Scan for the cell matching the given text and deliver its (x, y) coordinate at center. 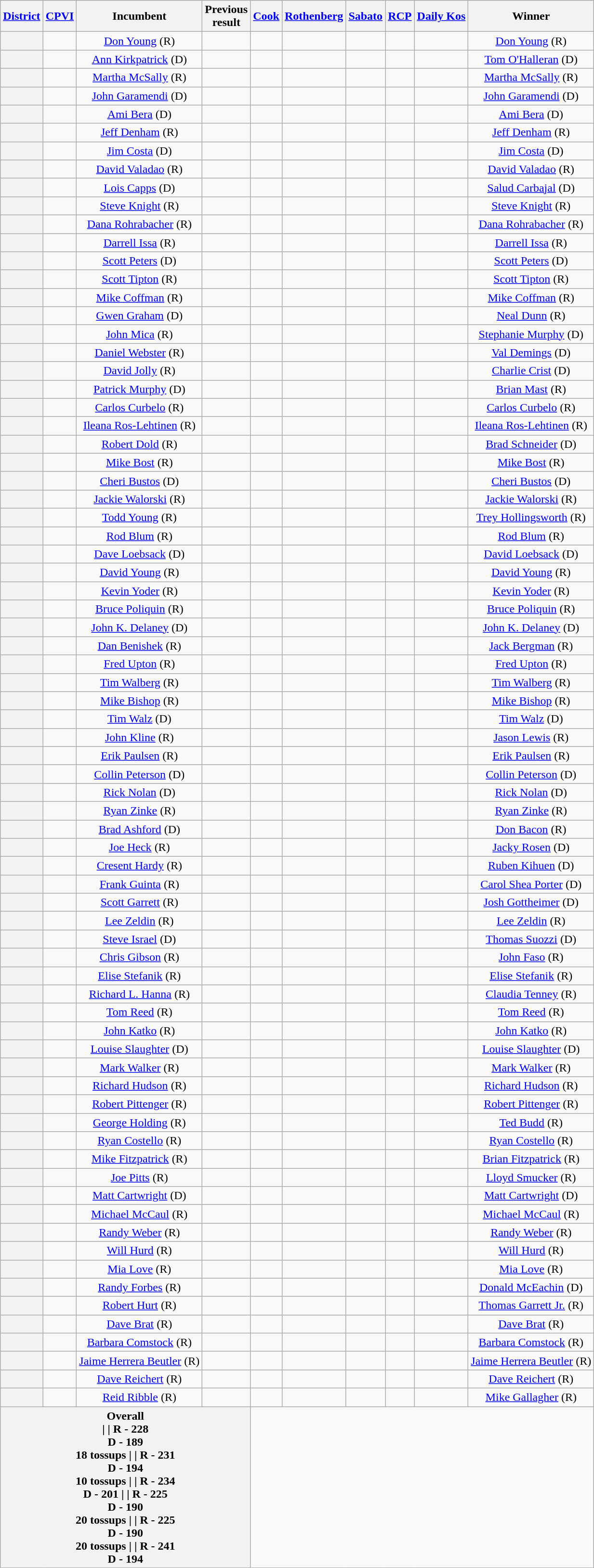
Incumbent (140, 16)
David Jolly (R) (140, 371)
Brian Fitzpatrick (R) (531, 1159)
Daily Kos (441, 16)
Donald McEachin (D) (531, 1287)
Robert Hurt (R) (140, 1306)
Stephanie Murphy (D) (531, 334)
Thomas Suozzi (D) (531, 939)
Brian Mast (R) (531, 389)
Reid Ribble (R) (140, 1397)
Joe Pitts (R) (140, 1177)
George Holding (R) (140, 1123)
Previousresult (226, 16)
Josh Gottheimer (D) (531, 902)
Randy Forbes (R) (140, 1287)
Tom O'Halleran (D) (531, 59)
John Kline (R) (140, 737)
John Faso (R) (531, 957)
Mike Fitzpatrick (R) (140, 1159)
Carol Shea Porter (D) (531, 884)
Lois Capps (D) (140, 187)
Jason Lewis (R) (531, 737)
RCP (400, 16)
Thomas Garrett Jr. (R) (531, 1306)
Scott Garrett (R) (140, 902)
Don Bacon (R) (531, 829)
Dave Loebsack (D) (140, 554)
Salud Carbajal (D) (531, 187)
Chris Gibson (R) (140, 957)
Lloyd Smucker (R) (531, 1177)
Rothenberg (314, 16)
CPVI (60, 16)
Gwen Graham (D) (140, 316)
Frank Guinta (R) (140, 884)
Neal Dunn (R) (531, 316)
Claudia Tenney (R) (531, 994)
Ann Kirkpatrick (D) (140, 59)
David Loebsack (D) (531, 554)
Jacky Rosen (D) (531, 848)
District (22, 16)
Jack Bergman (R) (531, 646)
Daniel Webster (R) (140, 353)
Charlie Crist (D) (531, 371)
Trey Hollingsworth (R) (531, 517)
Brad Schneider (D) (531, 444)
Todd Young (R) (140, 517)
Patrick Murphy (D) (140, 389)
Sabato (366, 16)
John Mica (R) (140, 334)
Cook (266, 16)
Val Demings (D) (531, 353)
Ruben Kihuen (D) (531, 866)
Joe Heck (R) (140, 848)
Brad Ashford (D) (140, 829)
Ted Budd (R) (531, 1123)
Mike Gallagher (R) (531, 1397)
Steve Israel (D) (140, 939)
Dan Benishek (R) (140, 646)
Robert Dold (R) (140, 444)
Richard L. Hanna (R) (140, 994)
Winner (531, 16)
Cresent Hardy (R) (140, 866)
